Detect which cell encompasses the target text, then output its [x, y] center coordinate. 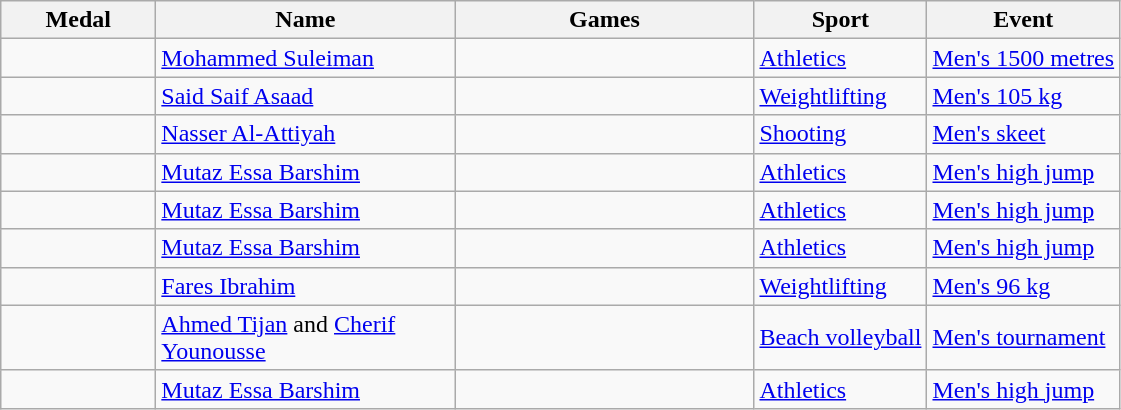
Mohammed Suleiman [306, 58]
Ahmed Tijan and Cherif Younousse [306, 338]
Men's skeet [1024, 134]
Medal [78, 20]
Nasser Al-Attiyah [306, 134]
Fares Ibrahim [306, 286]
Event [1024, 20]
Men's 105 kg [1024, 96]
Beach volleyball [840, 338]
Men's tournament [1024, 338]
Sport [840, 20]
Name [306, 20]
Men's 96 kg [1024, 286]
Said Saif Asaad [306, 96]
Shooting [840, 134]
Games [604, 20]
Men's 1500 metres [1024, 58]
